For the text-containing cell, return its midpoint in (X, Y) coordinate format. 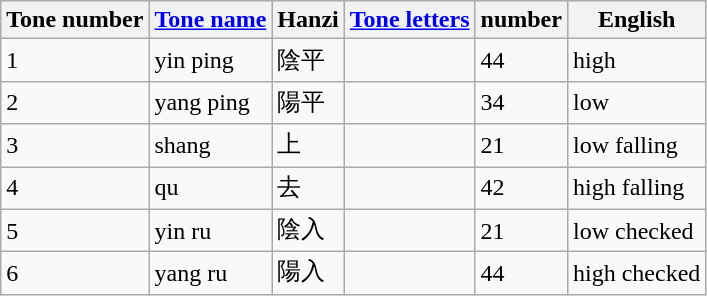
陽入 (308, 274)
yang ping (210, 102)
去 (308, 188)
English (636, 20)
yang ru (210, 274)
Tone letters (410, 20)
yin ru (210, 230)
34 (521, 102)
high checked (636, 274)
3 (75, 146)
Tone name (210, 20)
陽平 (308, 102)
high (636, 60)
42 (521, 188)
number (521, 20)
5 (75, 230)
6 (75, 274)
Tone number (75, 20)
2 (75, 102)
low checked (636, 230)
上 (308, 146)
high falling (636, 188)
shang (210, 146)
陰平 (308, 60)
陰入 (308, 230)
yin ping (210, 60)
1 (75, 60)
Hanzi (308, 20)
low (636, 102)
low falling (636, 146)
qu (210, 188)
4 (75, 188)
